Find where the given text appears and provide that cell's center as (X, Y) coordinate. 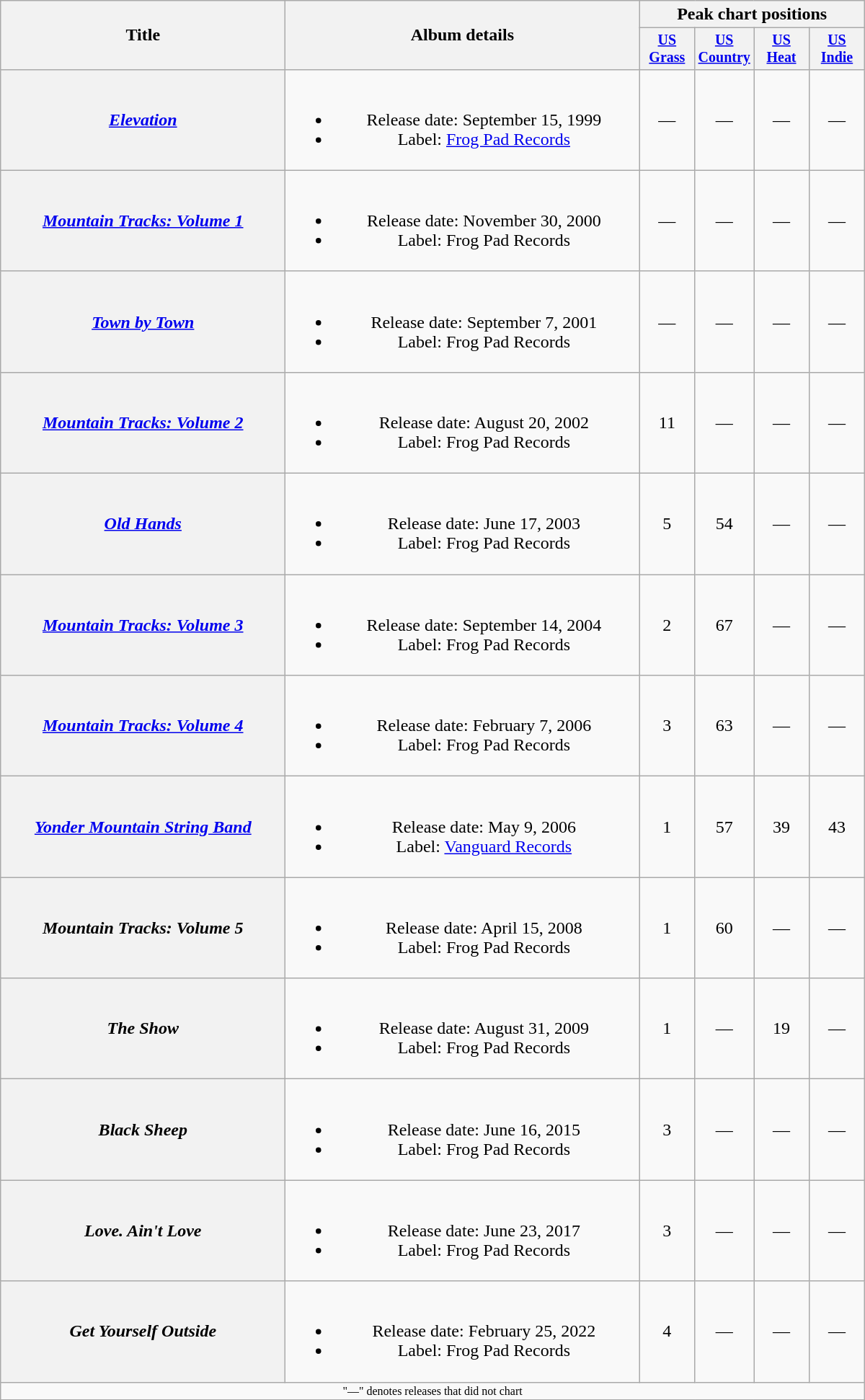
US Grass (667, 49)
Release date: February 25, 2022Label: Frog Pad Records (463, 1332)
39 (781, 827)
US Country (724, 49)
Title (143, 35)
Mountain Tracks: Volume 5 (143, 928)
Release date: November 30, 2000Label: Frog Pad Records (463, 221)
Love. Ain't Love (143, 1231)
Release date: June 17, 2003Label: Frog Pad Records (463, 524)
US Heat (781, 49)
Peak chart positions (753, 14)
Mountain Tracks: Volume 1 (143, 221)
2 (667, 625)
Release date: August 31, 2009Label: Frog Pad Records (463, 1029)
11 (667, 422)
Old Hands (143, 524)
Release date: April 15, 2008Label: Frog Pad Records (463, 928)
Release date: June 23, 2017Label: Frog Pad Records (463, 1231)
57 (724, 827)
67 (724, 625)
Album details (463, 35)
Release date: August 20, 2002Label: Frog Pad Records (463, 422)
Release date: September 14, 2004Label: Frog Pad Records (463, 625)
Yonder Mountain String Band (143, 827)
Mountain Tracks: Volume 4 (143, 726)
Town by Town (143, 322)
"—" denotes releases that did not chart (432, 1391)
54 (724, 524)
Elevation (143, 120)
63 (724, 726)
Black Sheep (143, 1130)
The Show (143, 1029)
19 (781, 1029)
5 (667, 524)
Release date: May 9, 2006Label: Vanguard Records (463, 827)
Get Yourself Outside (143, 1332)
Mountain Tracks: Volume 2 (143, 422)
Release date: September 15, 1999Label: Frog Pad Records (463, 120)
43 (836, 827)
US Indie (836, 49)
Mountain Tracks: Volume 3 (143, 625)
Release date: June 16, 2015Label: Frog Pad Records (463, 1130)
Release date: February 7, 2006Label: Frog Pad Records (463, 726)
60 (724, 928)
4 (667, 1332)
Release date: September 7, 2001Label: Frog Pad Records (463, 322)
